Scan for the cell matching the given text and deliver its (x, y) coordinate at center. 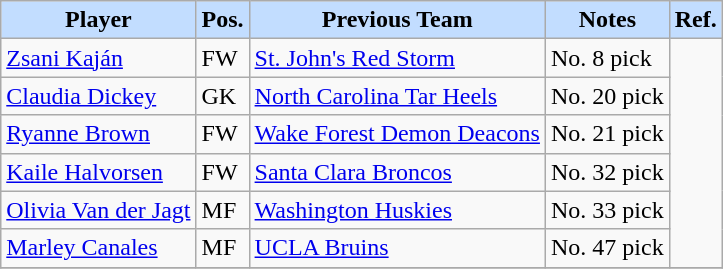
Kaile Halvorsen (98, 172)
Santa Clara Broncos (397, 172)
Pos. (222, 20)
Ryanne Brown (98, 134)
No. 33 pick (607, 210)
Previous Team (397, 20)
North Carolina Tar Heels (397, 96)
Notes (607, 20)
Washington Huskies (397, 210)
Olivia Van der Jagt (98, 210)
No. 32 pick (607, 172)
Wake Forest Demon Deacons (397, 134)
No. 20 pick (607, 96)
No. 47 pick (607, 248)
Player (98, 20)
Ref. (696, 20)
GK (222, 96)
No. 8 pick (607, 58)
Claudia Dickey (98, 96)
No. 21 pick (607, 134)
UCLA Bruins (397, 248)
Marley Canales (98, 248)
St. John's Red Storm (397, 58)
Zsani Kaján (98, 58)
